Search for the cell housing the specified text and yield its (x, y) center coordinate. 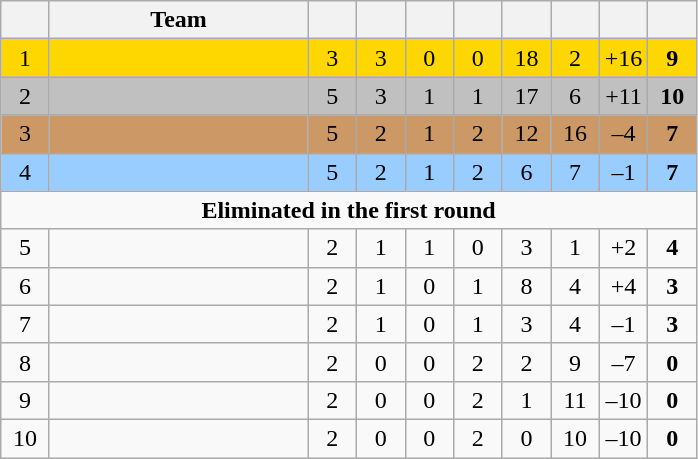
+4 (624, 286)
Eliminated in the first round (349, 210)
–7 (624, 362)
–4 (624, 134)
11 (576, 400)
+11 (624, 96)
Team (178, 20)
12 (526, 134)
+16 (624, 58)
16 (576, 134)
18 (526, 58)
17 (526, 96)
+2 (624, 248)
